Capture the cell that displays the provided text and extract its [x, y] central coordinate. 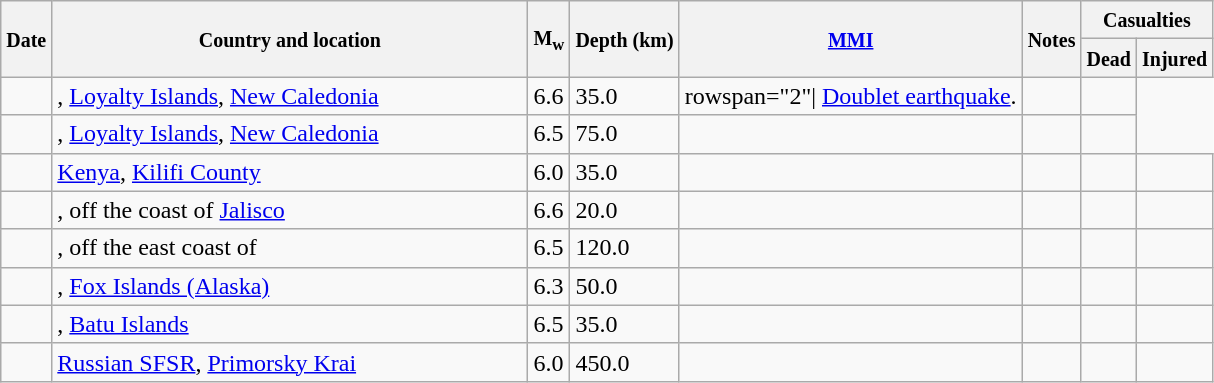
120.0 [624, 248]
20.0 [624, 210]
, off the coast of Jalisco [290, 210]
, Fox Islands (Alaska) [290, 286]
Injured [1174, 58]
Notes [1052, 39]
rowspan="2"| Doublet earthquake. [850, 96]
, off the east coast of [290, 248]
MMI [850, 39]
75.0 [624, 134]
Country and location [290, 39]
, Batu Islands [290, 324]
Dead [1109, 58]
Mw [549, 39]
Casualties [1147, 20]
50.0 [624, 286]
6.3 [549, 286]
Russian SFSR, Primorsky Krai [290, 362]
Depth (km) [624, 39]
450.0 [624, 362]
Date [26, 39]
Kenya, Kilifi County [290, 172]
